Determine the (x, y) coordinate at the center of the cell enclosing the given text.  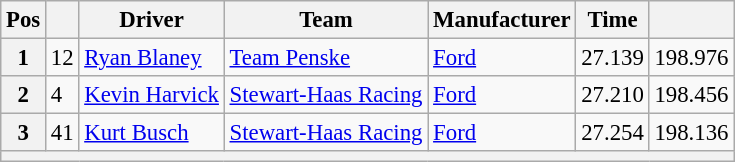
27.210 (612, 95)
27.139 (612, 58)
Kevin Harvick (152, 95)
Manufacturer (502, 20)
2 (24, 95)
Driver (152, 20)
1 (24, 58)
3 (24, 133)
Pos (24, 20)
198.456 (692, 95)
Kurt Busch (152, 133)
41 (62, 133)
198.136 (692, 133)
12 (62, 58)
4 (62, 95)
27.254 (612, 133)
Ryan Blaney (152, 58)
Team (326, 20)
198.976 (692, 58)
Time (612, 20)
Team Penske (326, 58)
